Pinpoint the cell where the given text exists, returning its (x, y) midpoint coordinate. 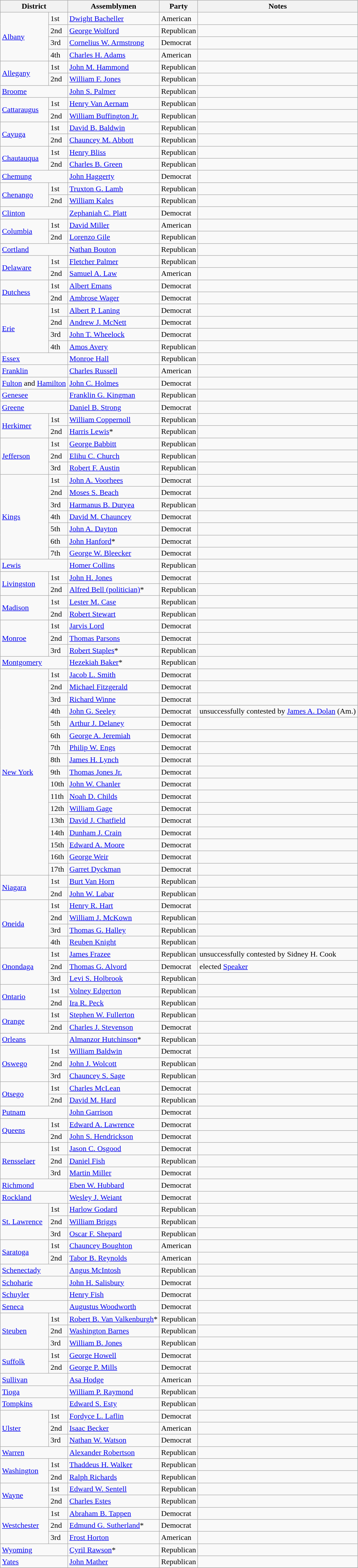
Moses S. Beach (114, 492)
Jarvis Lord (114, 626)
Charles Russell (114, 371)
Lorenzo Gile (114, 237)
Edmund G. Sutherland* (114, 1526)
Tompkins (34, 1404)
Kings (25, 517)
Cattaraugus (25, 110)
Daniel Fish (114, 1161)
George P. Mills (114, 1367)
Charles McLean (114, 1088)
Oneida (25, 924)
Fletcher Palmer (114, 261)
George Howell (114, 1355)
Edward A. Lawrence (114, 1124)
Tabor B. Reynolds (114, 1258)
Putnam (34, 1112)
Orange (25, 1021)
Nathan W. Watson (114, 1440)
Henry R. Hart (114, 905)
Ralph Richards (114, 1477)
Fordyce L. Laflin (114, 1416)
14th (58, 833)
Alfred Bell (politician)* (114, 590)
Dwight Bacheller (114, 19)
Garret Dyckman (114, 869)
Andrew J. McNett (114, 322)
Edward S. Esty (114, 1404)
John A. Voorhees (114, 480)
John T. Wheelock (114, 334)
Ulster (25, 1428)
Franklin G. Kingman (114, 395)
David B. Baldwin (114, 128)
Albany (25, 37)
John Mather (114, 1562)
Amos Avery (114, 346)
Abraham B. Tappen (114, 1513)
John Haggerty (114, 177)
9th (58, 772)
Wesley J. Weiant (114, 1197)
Greene (34, 407)
Orleans (34, 1039)
Allegany (25, 73)
Saratoga (25, 1252)
Chauncey Boughton (114, 1246)
Niagara (25, 887)
Columbia (25, 231)
Frost Horton (114, 1538)
Madison (25, 608)
Chauncey M. Abbott (114, 140)
Homer Collins (114, 565)
Eben W. Hubbard (114, 1185)
Thomas G. Halley (114, 930)
Broome (34, 91)
James Frazee (114, 954)
Richard Winne (114, 699)
Harmanus B. Duryea (114, 504)
Almanzor Hutchinson* (114, 1039)
Henry Bliss (114, 152)
St. Lawrence (25, 1222)
George Wolford (114, 31)
Samuel A. Law (114, 274)
Michael Fitzgerald (114, 687)
Schenectady (34, 1270)
George A. Jeremiah (114, 735)
Jacob L. Smith (114, 675)
Essex (34, 359)
Daniel B. Strong (114, 407)
John S. Hendrickson (114, 1137)
Onondaga (25, 966)
Sullivan (34, 1380)
John H. Jones (114, 578)
Wayne (25, 1495)
Warren (34, 1452)
Edward A. Moore (114, 845)
Stephen W. Fullerton (114, 1015)
Levi S. Holbrook (114, 979)
Thomas G. Alvord (114, 966)
Thomas Parsons (114, 638)
Robert F. Austin (114, 468)
Robert B. Van Valkenburgh* (114, 1319)
Genesee (34, 395)
Thomas Jones Jr. (114, 772)
David M. Chauncey (114, 517)
William P. Raymond (114, 1392)
Edward W. Sentell (114, 1489)
Montgomery (34, 663)
Harlow Godard (114, 1209)
William Coppernoll (114, 420)
John J. Wolcott (114, 1064)
William Buffington Jr. (114, 116)
New York (25, 772)
Cornelius W. Armstrong (114, 43)
John M. Hammond (114, 67)
Cyril Rawson* (114, 1550)
Chauncey S. Sage (114, 1076)
John Garrison (114, 1112)
Rensselaer (25, 1161)
Isaac Becker (114, 1428)
William Baldwin (114, 1051)
11th (58, 796)
Ontario (25, 997)
Schoharie (34, 1282)
Jefferson (25, 456)
George Babbitt (114, 444)
Lewis (34, 565)
Angus McIntosh (114, 1270)
Charles J. Stevenson (114, 1027)
Albert Emans (114, 286)
Noah D. Childs (114, 796)
John S. Palmer (114, 91)
Chautauqua (25, 158)
Albert P. Laning (114, 310)
Otsego (25, 1094)
Asa Hodge (114, 1380)
David Miller (114, 225)
Franklin (34, 371)
Charles Estes (114, 1501)
Martin Miller (114, 1173)
Truxton G. Lamb (114, 189)
Charles B. Green (114, 164)
Ambrose Wager (114, 298)
Nathan Bouton (114, 249)
Robert Stewart (114, 614)
Charles H. Adams (114, 55)
Washington (25, 1471)
Seneca (34, 1307)
Lester M. Case (114, 602)
District (34, 6)
Philip W. Engs (114, 748)
17th (58, 869)
John Hanford* (114, 541)
elected Speaker (278, 966)
Chemung (34, 177)
George W. Bleecker (114, 553)
Yates (34, 1562)
Fulton and Hamilton (34, 383)
William F. Jones (114, 79)
Erie (25, 328)
13th (58, 821)
Monroe (25, 638)
Washington Barnes (114, 1331)
William Kales (114, 201)
Hezekiah Baker* (114, 663)
Cayuga (25, 134)
Volney Edgerton (114, 991)
Harris Lewis* (114, 432)
Steuben (25, 1331)
Henry Fish (114, 1294)
Cortland (34, 249)
Westchester (25, 1525)
David J. Chatfield (114, 821)
Clinton (34, 213)
Henry Van Aernam (114, 103)
Herkimer (25, 426)
Reuben Knight (114, 942)
Burt Van Horn (114, 881)
unsuccessfully contested by James A. Dolan (Am.) (278, 711)
16th (58, 857)
Jason C. Osgood (114, 1149)
John H. Salisbury (114, 1282)
Queens (25, 1130)
John G. Seeley (114, 711)
Zephaniah C. Platt (114, 213)
Augustus Woodworth (114, 1307)
Arthur J. Delaney (114, 723)
John W. Chanler (114, 784)
10th (58, 784)
William Briggs (114, 1222)
Delaware (25, 268)
Schuyler (34, 1294)
John A. Dayton (114, 529)
Livingston (25, 584)
Ira R. Peck (114, 1003)
Oscar F. Shepard (114, 1234)
Alexander Robertson (114, 1452)
Dunham J. Crain (114, 833)
Suffolk (25, 1361)
Monroe Hall (114, 359)
Thaddeus H. Walker (114, 1465)
John C. Holmes (114, 383)
Dutchess (25, 292)
Oswego (25, 1064)
William B. Jones (114, 1343)
Robert Staples* (114, 650)
William J. McKown (114, 918)
George Weir (114, 857)
Wyoming (34, 1550)
William Gage (114, 808)
Assemblymen (114, 6)
Elihu C. Church (114, 456)
Tioga (34, 1392)
Notes (278, 6)
Party (179, 6)
John W. Labar (114, 893)
12th (58, 808)
Chenango (25, 195)
David M. Hard (114, 1100)
8th (58, 760)
Richmond (34, 1185)
unsuccessfully contested by Sidney H. Cook (278, 954)
15th (58, 845)
James H. Lynch (114, 760)
Rockland (34, 1197)
